Find where the given text appears and provide that cell's center as (X, Y) coordinate. 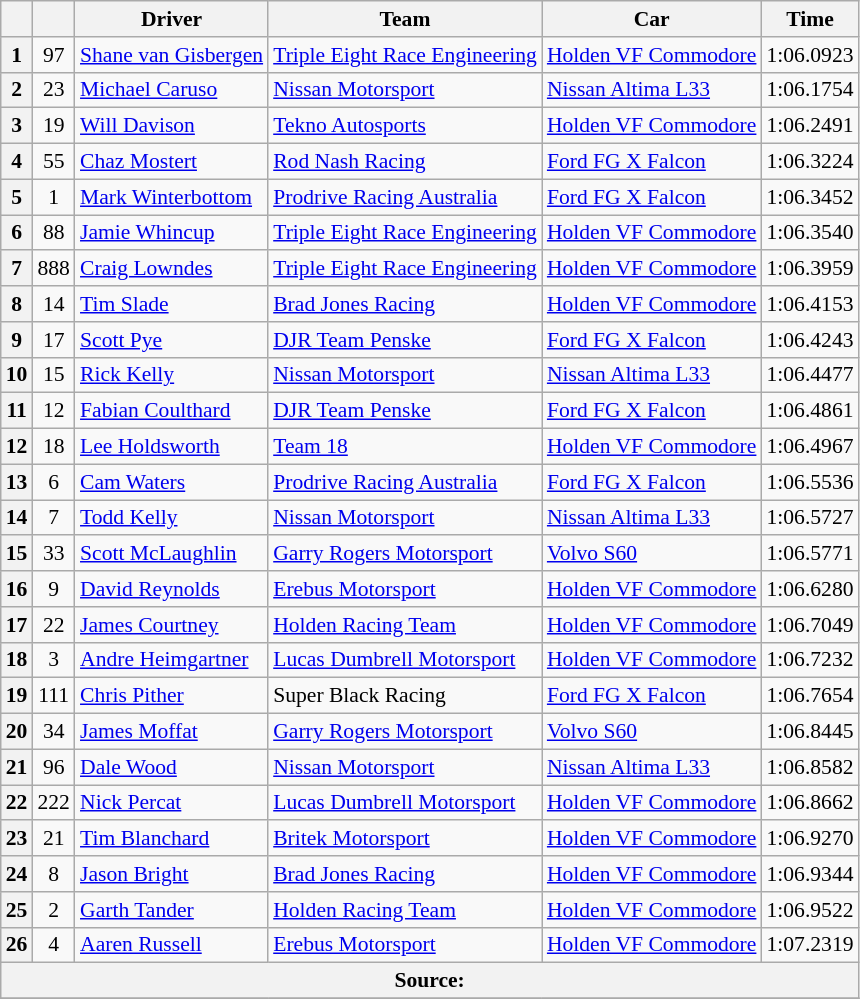
24 (17, 874)
55 (54, 162)
Todd Kelly (172, 518)
1:06.4153 (810, 304)
Cam Waters (172, 482)
1:06.1754 (810, 90)
97 (54, 55)
Michael Caruso (172, 90)
16 (17, 589)
26 (17, 945)
1:06.5727 (810, 518)
James Moffat (172, 732)
Time (810, 19)
Lee Holdsworth (172, 447)
25 (17, 910)
5 (17, 197)
1:06.9522 (810, 910)
Driver (172, 19)
Scott Pye (172, 340)
1:06.6280 (810, 589)
Super Black Racing (405, 696)
Will Davison (172, 126)
Tekno Autosports (405, 126)
Aaren Russell (172, 945)
1:06.9270 (810, 839)
1:06.8582 (810, 767)
1:06.4861 (810, 411)
33 (54, 554)
20 (17, 732)
1:06.5536 (810, 482)
Tim Slade (172, 304)
Rick Kelly (172, 375)
1:06.7654 (810, 696)
1:06.9344 (810, 874)
Nick Percat (172, 803)
Tim Blanchard (172, 839)
Andre Heimgartner (172, 660)
1:06.2491 (810, 126)
1:06.0923 (810, 55)
Jason Bright (172, 874)
Team (405, 19)
Shane van Gisbergen (172, 55)
Scott McLaughlin (172, 554)
1:06.4243 (810, 340)
13 (17, 482)
1:06.3959 (810, 269)
1:06.7049 (810, 625)
Chaz Mostert (172, 162)
Rod Nash Racing (405, 162)
1:06.4967 (810, 447)
11 (17, 411)
222 (54, 803)
888 (54, 269)
Craig Lowndes (172, 269)
Dale Wood (172, 767)
Mark Winterbottom (172, 197)
Britek Motorsport (405, 839)
Team 18 (405, 447)
David Reynolds (172, 589)
111 (54, 696)
James Courtney (172, 625)
Fabian Coulthard (172, 411)
1:06.3224 (810, 162)
1:06.7232 (810, 660)
1:06.8662 (810, 803)
Chris Pither (172, 696)
10 (17, 375)
Source: (430, 981)
96 (54, 767)
Jamie Whincup (172, 233)
34 (54, 732)
Car (652, 19)
1:07.2319 (810, 945)
1:06.3452 (810, 197)
1:06.3540 (810, 233)
88 (54, 233)
Garth Tander (172, 910)
1:06.5771 (810, 554)
1:06.8445 (810, 732)
1:06.4477 (810, 375)
